Extract the [X, Y] coordinate from the center of the cell holding the provided text.  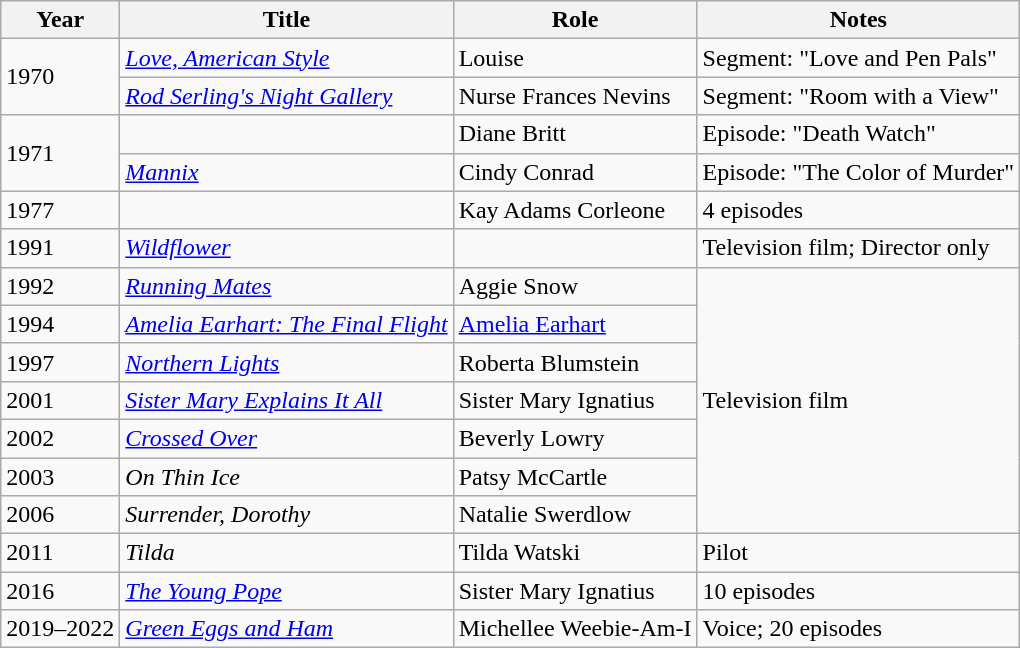
Segment: "Room with a View" [858, 96]
2016 [60, 591]
Crossed Over [286, 438]
Title [286, 20]
2002 [60, 438]
Rod Serling's Night Gallery [286, 96]
Notes [858, 20]
Love, American Style [286, 58]
Television film; Director only [858, 248]
2019–2022 [60, 629]
1997 [60, 362]
2001 [60, 400]
1991 [60, 248]
4 episodes [858, 210]
1994 [60, 324]
1971 [60, 153]
Year [60, 20]
1977 [60, 210]
Cindy Conrad [575, 172]
Amelia Earhart [575, 324]
Kay Adams Corleone [575, 210]
Wildflower [286, 248]
Sister Mary Explains It All [286, 400]
Episode: "The Color of Murder" [858, 172]
Episode: "Death Watch" [858, 134]
Mannix [286, 172]
10 episodes [858, 591]
Running Mates [286, 286]
The Young Pope [286, 591]
Nurse Frances Nevins [575, 96]
On Thin Ice [286, 477]
2011 [60, 553]
1992 [60, 286]
Amelia Earhart: The Final Flight [286, 324]
Segment: "Love and Pen Pals" [858, 58]
1970 [60, 77]
Voice; 20 episodes [858, 629]
Aggie Snow [575, 286]
Patsy McCartle [575, 477]
Television film [858, 400]
2003 [60, 477]
Louise [575, 58]
Tilda [286, 553]
Green Eggs and Ham [286, 629]
Role [575, 20]
Natalie Swerdlow [575, 515]
Surrender, Dorothy [286, 515]
Pilot [858, 553]
2006 [60, 515]
Roberta Blumstein [575, 362]
Michellee Weebie-Am-I [575, 629]
Tilda Watski [575, 553]
Beverly Lowry [575, 438]
Northern Lights [286, 362]
Diane Britt [575, 134]
